Output the (x, y) coordinate of the center of the cell containing the given text.  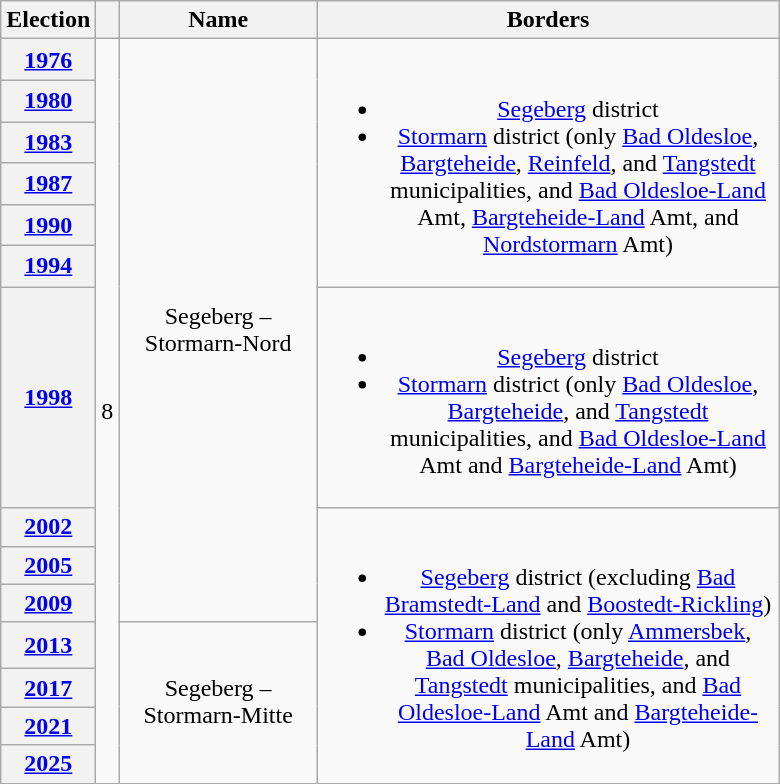
1994 (48, 266)
2017 (48, 688)
2013 (48, 646)
1998 (48, 398)
8 (108, 411)
1980 (48, 100)
1976 (48, 60)
Segeberg – Stormarn-Mitte (218, 702)
Election (48, 20)
2005 (48, 565)
1983 (48, 142)
2021 (48, 726)
Name (218, 20)
Borders (548, 20)
2009 (48, 603)
1990 (48, 224)
1987 (48, 184)
2025 (48, 764)
Segeberg – Stormarn-Nord (218, 330)
2002 (48, 527)
Segeberg districtStormarn district (only Bad Oldesloe, Bargteheide, and Tangstedt municipalities, and Bad Oldesloe-Land Amt and Bargteheide-Land Amt) (548, 398)
